Identify which cell holds the provided text, then report its (x, y) central coordinate. 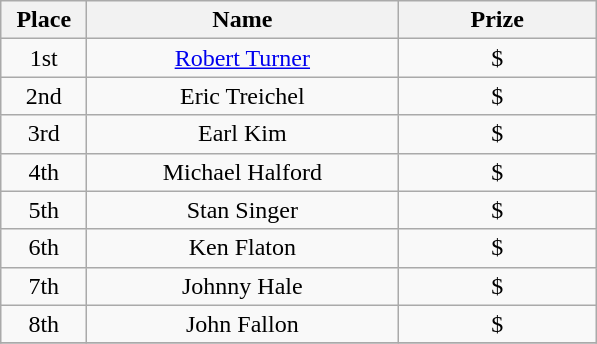
Robert Turner (242, 58)
1st (44, 58)
8th (44, 324)
6th (44, 248)
3rd (44, 134)
4th (44, 172)
7th (44, 286)
2nd (44, 96)
Michael Halford (242, 172)
5th (44, 210)
Earl Kim (242, 134)
Name (242, 20)
Stan Singer (242, 210)
Johnny Hale (242, 286)
John Fallon (242, 324)
Prize (498, 20)
Place (44, 20)
Ken Flaton (242, 248)
Eric Treichel (242, 96)
